From the cell containing the given text, extract its center point as (x, y) coordinate. 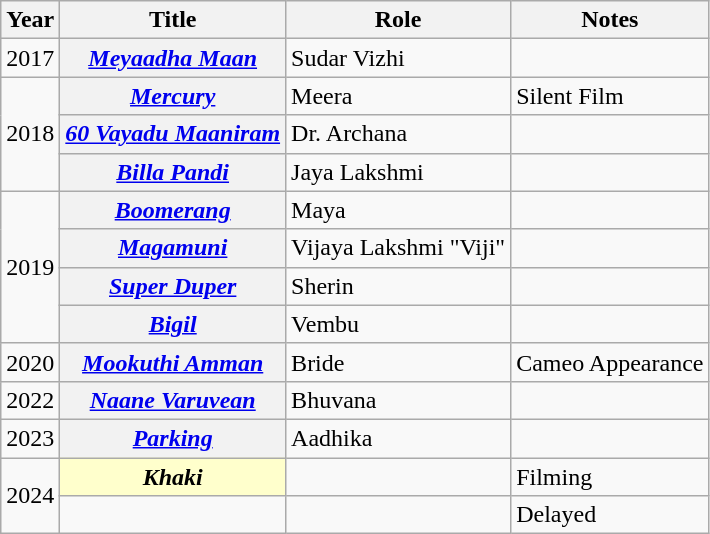
Sherin (398, 286)
2024 (30, 496)
Silent Film (610, 96)
2020 (30, 362)
Year (30, 20)
2017 (30, 58)
Magamuni (173, 248)
Mercury (173, 96)
Delayed (610, 515)
Bhuvana (398, 400)
60 Vayadu Maaniram (173, 134)
Notes (610, 20)
Dr. Archana (398, 134)
2023 (30, 438)
Khaki (173, 477)
Super Duper (173, 286)
2022 (30, 400)
Naane Varuvean (173, 400)
Boomerang (173, 210)
Billa Pandi (173, 172)
Cameo Appearance (610, 362)
Filming (610, 477)
Mookuthi Amman (173, 362)
Vijaya Lakshmi "Viji" (398, 248)
Meyaadha Maan (173, 58)
Bigil (173, 324)
2018 (30, 134)
Jaya Lakshmi (398, 172)
2019 (30, 267)
Aadhika (398, 438)
Title (173, 20)
Role (398, 20)
Parking (173, 438)
Sudar Vizhi (398, 58)
Vembu (398, 324)
Maya (398, 210)
Bride (398, 362)
Meera (398, 96)
